Return the (x, y) coordinate for the center point of the cell that contains the specified text.  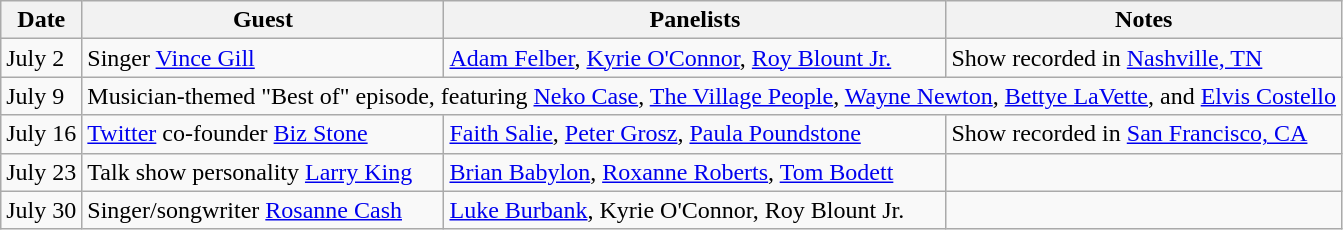
Faith Salie, Peter Grosz, Paula Poundstone (695, 134)
Singer/songwriter Rosanne Cash (263, 210)
Musician-themed "Best of" episode, featuring Neko Case, The Village People, Wayne Newton, Bettye LaVette, and Elvis Costello (712, 96)
July 23 (42, 172)
July 2 (42, 58)
Panelists (695, 20)
July 16 (42, 134)
July 30 (42, 210)
Date (42, 20)
Luke Burbank, Kyrie O'Connor, Roy Blount Jr. (695, 210)
Notes (1144, 20)
Show recorded in Nashville, TN (1144, 58)
July 9 (42, 96)
Twitter co-founder Biz Stone (263, 134)
Guest (263, 20)
Talk show personality Larry King (263, 172)
Singer Vince Gill (263, 58)
Adam Felber, Kyrie O'Connor, Roy Blount Jr. (695, 58)
Brian Babylon, Roxanne Roberts, Tom Bodett (695, 172)
Show recorded in San Francisco, CA (1144, 134)
